Determine the (X, Y) coordinate at the center of the cell enclosing the given text.  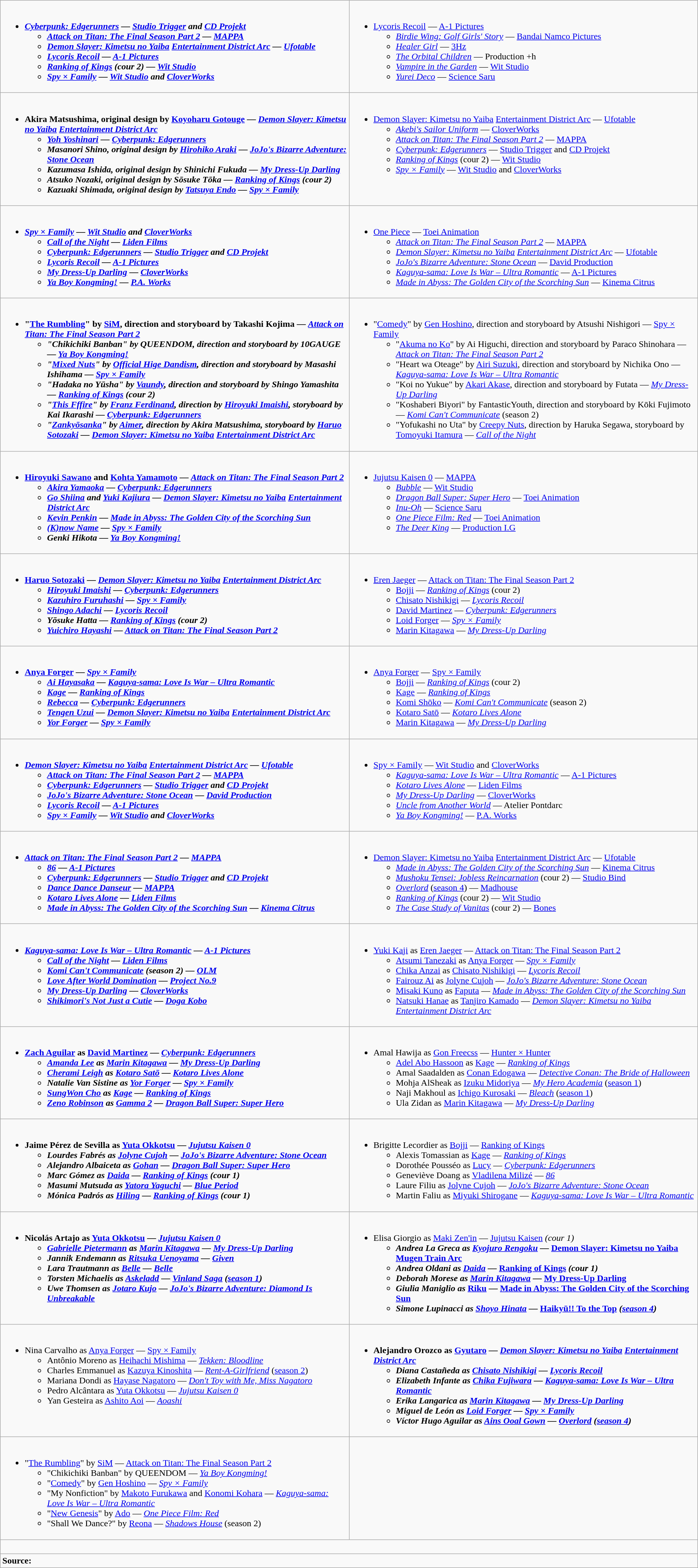
Source: (349, 1561)
